Extract the (x, y) coordinate from the center of the cell holding the provided text.  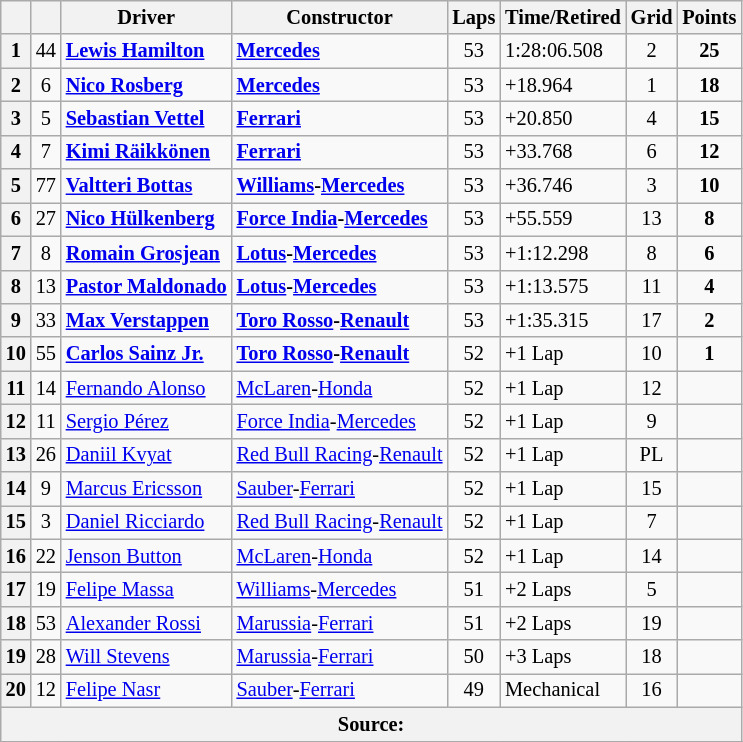
Points (709, 17)
Constructor (340, 17)
Lewis Hamilton (146, 51)
Felipe Nasr (146, 690)
+20.850 (563, 118)
25 (709, 51)
Kimi Räikkönen (146, 152)
+1:35.315 (563, 320)
55 (46, 354)
Daniil Kvyat (146, 455)
Felipe Massa (146, 589)
Romain Grosjean (146, 253)
Max Verstappen (146, 320)
+3 Laps (563, 657)
49 (474, 690)
28 (46, 657)
Jenson Button (146, 556)
33 (46, 320)
+36.746 (563, 186)
Daniel Ricciardo (146, 522)
PL (652, 455)
Nico Hülkenberg (146, 219)
Fernando Alonso (146, 388)
Mechanical (563, 690)
20 (16, 690)
Alexander Rossi (146, 623)
1:28:06.508 (563, 51)
+1:12.298 (563, 253)
Marcus Ericsson (146, 489)
Laps (474, 17)
22 (46, 556)
Carlos Sainz Jr. (146, 354)
50 (474, 657)
+18.964 (563, 85)
44 (46, 51)
26 (46, 455)
Sergio Pérez (146, 421)
+55.559 (563, 219)
Will Stevens (146, 657)
Time/Retired (563, 17)
Pastor Maldonado (146, 287)
77 (46, 186)
Valtteri Bottas (146, 186)
+1:13.575 (563, 287)
27 (46, 219)
+33.768 (563, 152)
Sebastian Vettel (146, 118)
Driver (146, 17)
Grid (652, 17)
Nico Rosberg (146, 85)
Source: (372, 724)
